Return (x, y) of the center of cell containing provided text 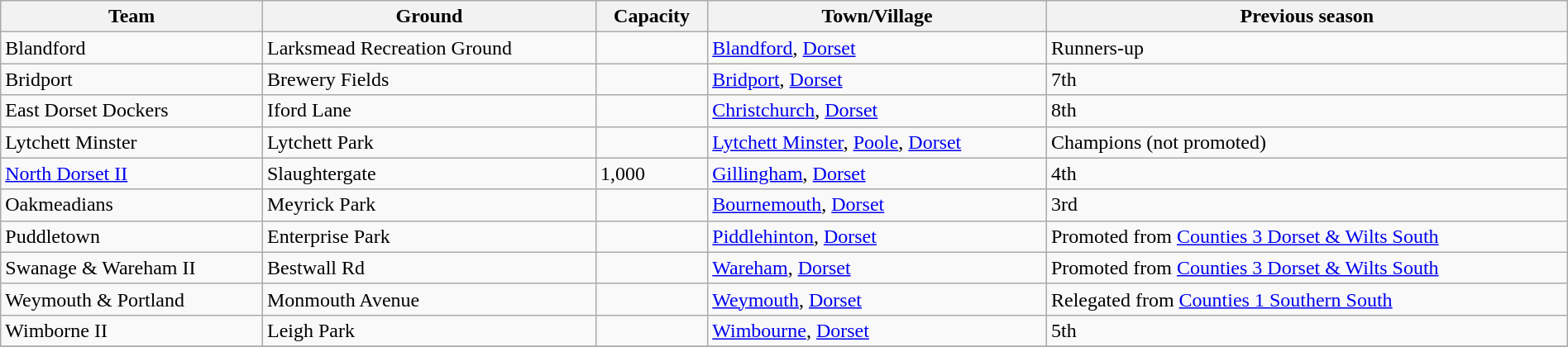
7th (1307, 79)
Piddlehinton, Dorset (877, 236)
Enterprise Park (428, 236)
8th (1307, 111)
Bournemouth, Dorset (877, 205)
5th (1307, 330)
Lytchett Minster (132, 142)
North Dorset II (132, 173)
Wimborne II (132, 330)
Previous season (1307, 17)
Monmouth Avenue (428, 299)
Larksmead Recreation Ground (428, 48)
Team (132, 17)
Oakmeadians (132, 205)
Lytchett Park (428, 142)
Wareham, Dorset (877, 268)
Relegated from Counties 1 Southern South (1307, 299)
Ground (428, 17)
Slaughtergate (428, 173)
Blandford, Dorset (877, 48)
Bridport (132, 79)
Runners-up (1307, 48)
Meyrick Park (428, 205)
Bestwall Rd (428, 268)
Brewery Fields (428, 79)
East Dorset Dockers (132, 111)
3rd (1307, 205)
Weymouth, Dorset (877, 299)
Weymouth & Portland (132, 299)
Champions (not promoted) (1307, 142)
1,000 (652, 173)
Christchurch, Dorset (877, 111)
Wimbourne, Dorset (877, 330)
Lytchett Minster, Poole, Dorset (877, 142)
Swanage & Wareham II (132, 268)
Leigh Park (428, 330)
4th (1307, 173)
Gillingham, Dorset (877, 173)
Bridport, Dorset (877, 79)
Capacity (652, 17)
Blandford (132, 48)
Town/Village (877, 17)
Iford Lane (428, 111)
Puddletown (132, 236)
